Return [X, Y] of the center of cell containing provided text 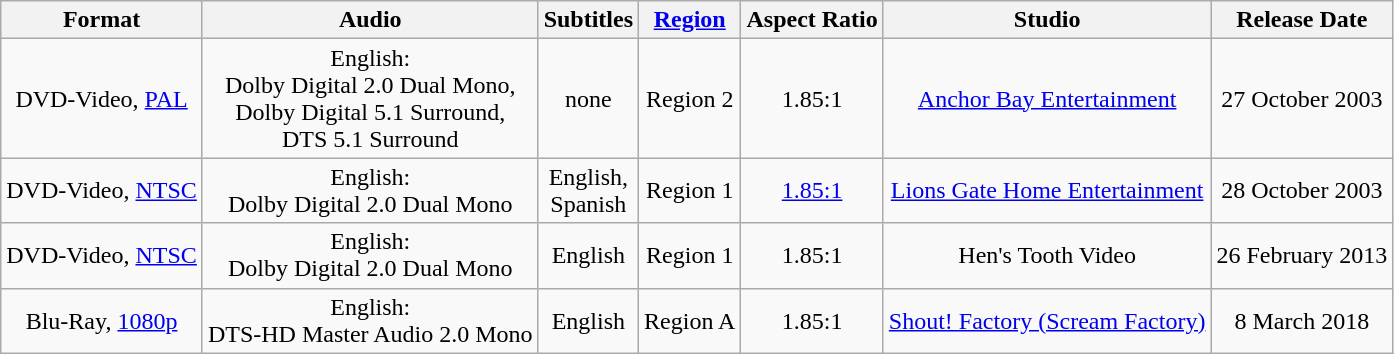
28 October 2003 [1302, 190]
Aspect Ratio [812, 20]
Blu-Ray, 1080p [102, 320]
Lions Gate Home Entertainment [1047, 190]
English,Spanish [588, 190]
Anchor Bay Entertainment [1047, 98]
English:Dolby Digital 2.0 Dual Mono,Dolby Digital 5.1 Surround,DTS 5.1 Surround [370, 98]
Subtitles [588, 20]
Studio [1047, 20]
Hen's Tooth Video [1047, 256]
Audio [370, 20]
Region 2 [690, 98]
English:DTS-HD Master Audio 2.0 Mono [370, 320]
Region [690, 20]
Format [102, 20]
8 March 2018 [1302, 320]
Shout! Factory (Scream Factory) [1047, 320]
27 October 2003 [1302, 98]
Region A [690, 320]
26 February 2013 [1302, 256]
DVD-Video, PAL [102, 98]
none [588, 98]
Release Date [1302, 20]
